Provide the (X, Y) coordinate of the cell's center where the given text is located.  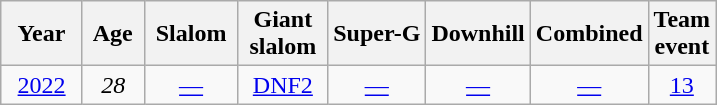
Year (42, 34)
Giant slalom (283, 34)
Age (113, 34)
DNF2 (283, 85)
2022 (42, 85)
28 (113, 85)
13 (682, 85)
Combined (589, 34)
Slalom (191, 34)
Teamevent (682, 34)
Downhill (478, 34)
Super-G (377, 34)
